Capture the cell that displays the provided text and extract its (x, y) central coordinate. 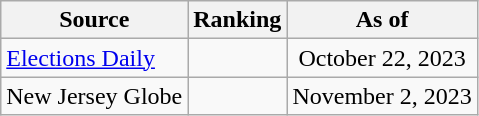
Source (94, 20)
New Jersey Globe (94, 96)
As of (382, 20)
Elections Daily (94, 58)
Ranking (238, 20)
October 22, 2023 (382, 58)
November 2, 2023 (382, 96)
